Determine the (x, y) coordinate at the center of the cell enclosing the given text.  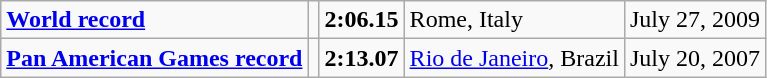
Rio de Janeiro, Brazil (514, 58)
July 27, 2009 (694, 20)
2:06.15 (362, 20)
July 20, 2007 (694, 58)
Pan American Games record (154, 58)
World record (154, 20)
Rome, Italy (514, 20)
2:13.07 (362, 58)
